Return [x, y] of the center of cell containing provided text 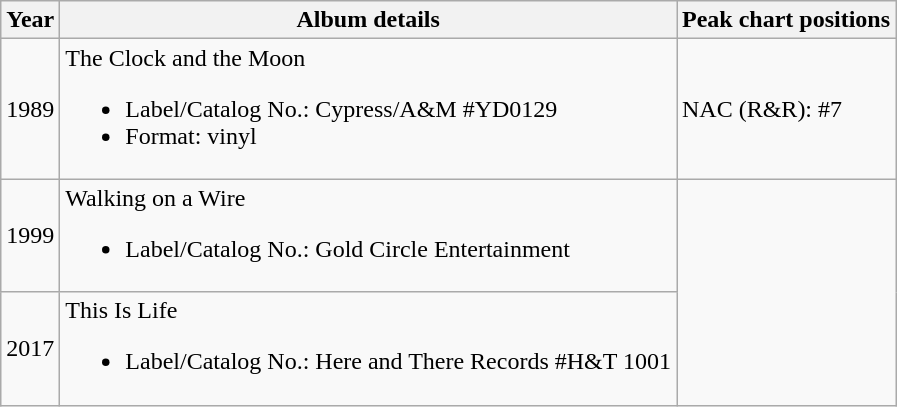
Year [30, 20]
NAC (R&R): #7 [786, 109]
This Is LifeLabel/Catalog No.: Here and There Records #H&T 1001 [368, 348]
2017 [30, 348]
The Clock and the MoonLabel/Catalog No.: Cypress/A&M #YD0129Format: vinyl [368, 109]
Walking on a WireLabel/Catalog No.: Gold Circle Entertainment [368, 236]
Peak chart positions [786, 20]
1999 [30, 236]
Album details [368, 20]
1989 [30, 109]
